Extract the [x, y] coordinate from the center of the cell holding the provided text.  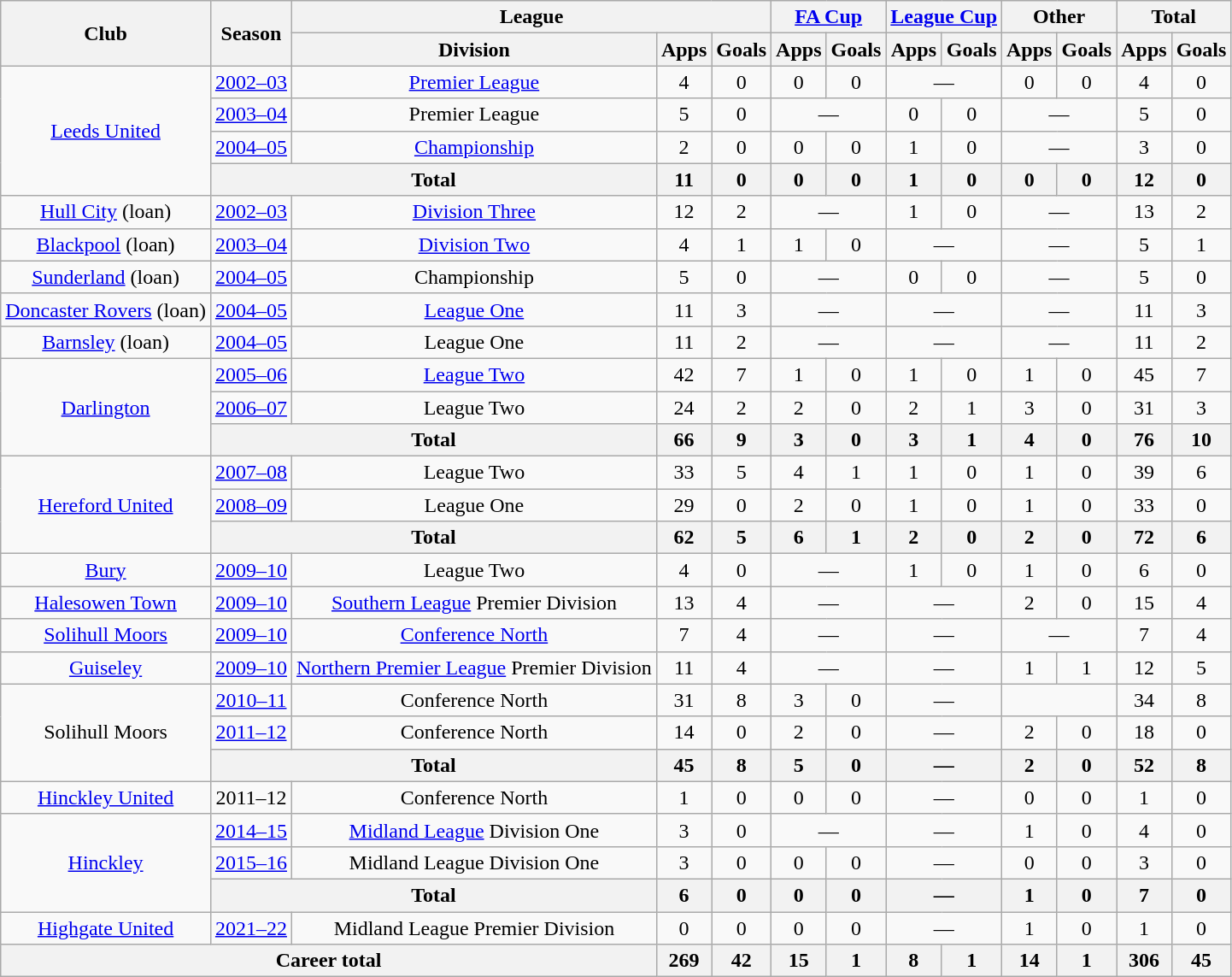
Division Three [473, 212]
24 [683, 408]
Guiseley [106, 668]
Doncaster Rovers (loan) [106, 309]
18 [1144, 733]
Hull City (loan) [106, 212]
Halesowen Town [106, 603]
Sunderland (loan) [106, 277]
66 [683, 440]
Hereford United [106, 505]
62 [683, 538]
League Cup [944, 17]
34 [1144, 700]
2021–22 [251, 927]
Blackpool (loan) [106, 244]
2014–15 [251, 830]
72 [1144, 538]
League [531, 17]
Leeds United [106, 131]
Hinckley [106, 862]
Barnsley (loan) [106, 342]
Darlington [106, 407]
2005–06 [251, 374]
9 [742, 440]
Midland League Premier Division [473, 927]
Division Two [473, 244]
Division [473, 50]
2010–11 [251, 700]
Northern Premier League Premier Division [473, 668]
FA Cup [829, 17]
2007–08 [251, 473]
Bury [106, 570]
2008–09 [251, 505]
Season [251, 33]
Career total [329, 961]
2015–16 [251, 862]
39 [1144, 473]
10 [1201, 440]
Club [106, 33]
Southern League Premier Division [473, 603]
29 [683, 505]
Hinckley United [106, 797]
2006–07 [251, 408]
76 [1144, 440]
306 [1144, 961]
Other [1059, 17]
Highgate United [106, 927]
269 [683, 961]
52 [1144, 765]
